Output the (X, Y) coordinate of the center of the cell containing the given text.  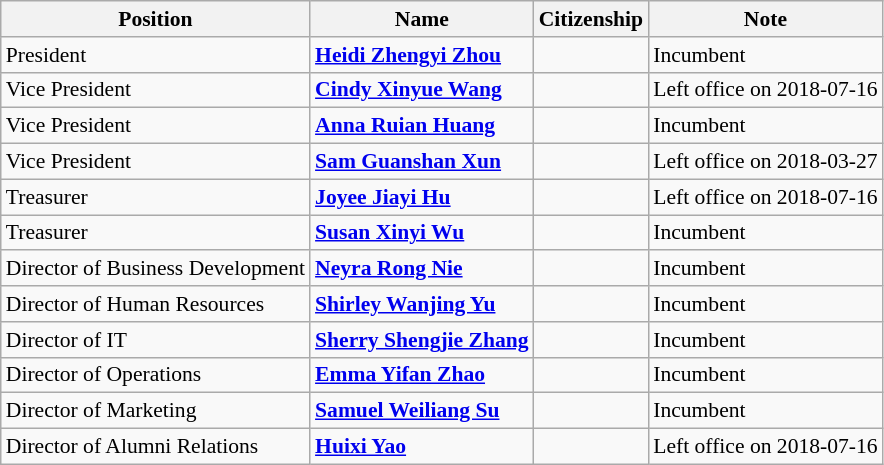
Cindy Xinyue Wang (422, 90)
Joyee Jiayi Hu (422, 197)
Director of Operations (156, 375)
Neyra Rong Nie (422, 269)
Emma Yifan Zhao (422, 375)
Sherry Shengjie Zhang (422, 340)
Shirley Wanjing Yu (422, 304)
Susan Xinyi Wu (422, 233)
Director of Business Development (156, 269)
Director of Human Resources (156, 304)
Director of Marketing (156, 411)
Sam Guanshan Xun (422, 162)
Note (766, 19)
Citizenship (591, 19)
Name (422, 19)
Anna Ruian Huang (422, 126)
Samuel Weiliang Su (422, 411)
Position (156, 19)
President (156, 55)
Director of Alumni Relations (156, 447)
Director of IT (156, 340)
Heidi Zhengyi Zhou (422, 55)
Huixi Yao (422, 447)
Left office on 2018-03-27 (766, 162)
